Return the (x, y) coordinate for the center point of the cell that contains the specified text.  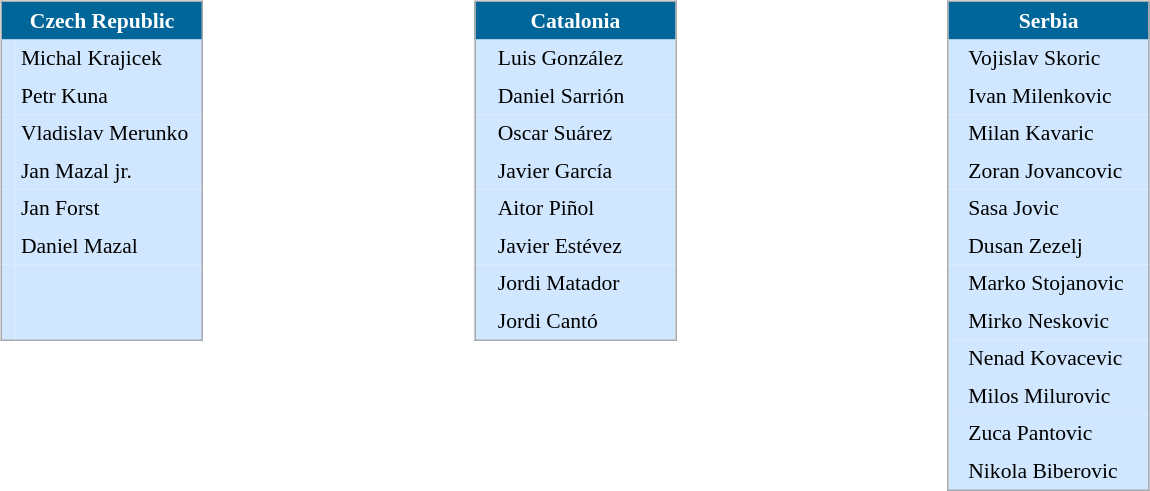
Petr Kuna (109, 96)
Jordi Matador (584, 283)
Vojislav Skoric (1056, 59)
Javier Estévez (584, 246)
Czech Republic (102, 20)
Jan Mazal jr. (109, 171)
Milos Milurovic (1056, 396)
Jan Forst (109, 209)
Milan Kavaric (1056, 133)
Michal Krajicek (109, 59)
Ivan Milenkovic (1056, 96)
Sasa Jovic (1056, 209)
Catalonia (576, 20)
Jordi Cantó (584, 321)
Javier García (584, 171)
Nikola Biberovic (1056, 471)
Mirko Neskovic (1056, 321)
Aitor Piñol (584, 209)
Vladislav Merunko (109, 133)
Zuca Pantovic (1056, 433)
Zoran Jovancovic (1056, 171)
Daniel Mazal (109, 246)
Serbia (1048, 20)
Oscar Suárez (584, 133)
Marko Stojanovic (1056, 283)
Daniel Sarrión (584, 96)
Dusan Zezelj (1056, 246)
Nenad Kovacevic (1056, 359)
Luis González (584, 59)
